Find where the given text appears and provide that cell's center as (X, Y) coordinate. 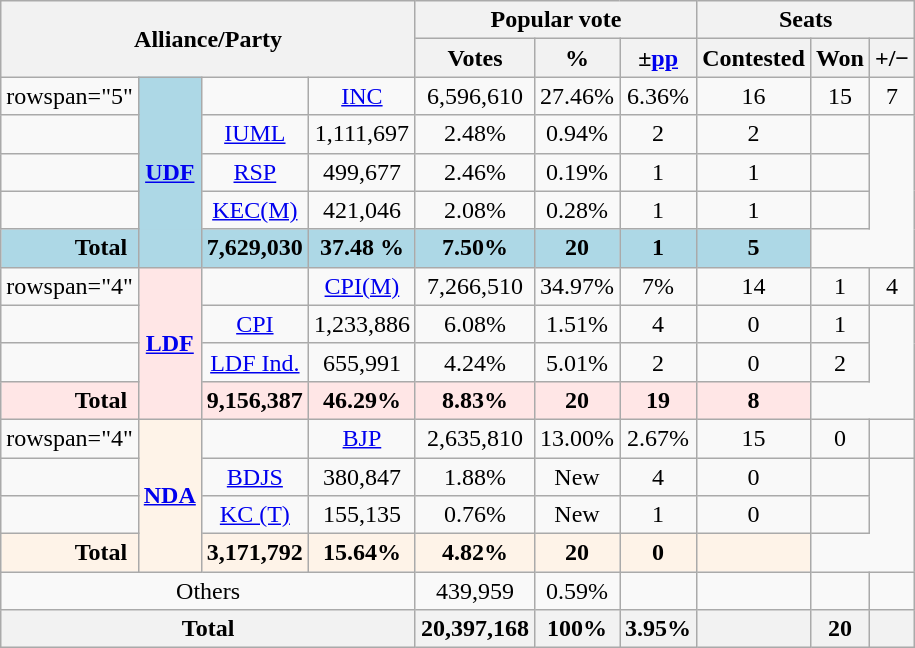
LDF (170, 343)
2,635,810 (474, 438)
7,266,510 (474, 286)
INC (362, 96)
0.19% (578, 172)
RSP (254, 172)
0.28% (578, 210)
Alliance/Party (208, 39)
KC (T) (254, 515)
655,991 (362, 362)
0.59% (578, 591)
6.08% (474, 324)
8 (754, 400)
3,171,792 (254, 553)
439,959 (474, 591)
Popular vote (556, 20)
0.76% (474, 515)
8.83% (474, 400)
100% (578, 629)
Seats (806, 20)
7.50% (474, 248)
1.51% (578, 324)
7 (892, 96)
BDJS (254, 477)
KEC(M) (254, 210)
6,596,610 (474, 96)
7,629,030 (254, 248)
+/− (892, 58)
BJP (362, 438)
NDA (170, 495)
Contested (754, 58)
3.95% (658, 629)
5.01% (578, 362)
155,135 (362, 515)
9,156,387 (254, 400)
4.82% (474, 553)
Others (208, 591)
2.08% (474, 210)
% (578, 58)
27.46% (578, 96)
7% (658, 286)
UDF (170, 172)
IUML (254, 134)
2.48% (474, 134)
37.48 % (362, 248)
1,233,886 (362, 324)
2.67% (658, 438)
CPI(M) (362, 286)
0.94% (578, 134)
14 (754, 286)
Votes (474, 58)
16 (754, 96)
rowspan="5" (70, 96)
380,847 (362, 477)
15.64% (362, 553)
13.00% (578, 438)
LDF Ind. (254, 362)
19 (658, 400)
46.29% (362, 400)
CPI (254, 324)
2.46% (474, 172)
1,111,697 (362, 134)
1.88% (474, 477)
5 (754, 248)
Won (840, 58)
6.36% (658, 96)
499,677 (362, 172)
34.97% (578, 286)
20,397,168 (474, 629)
4.24% (474, 362)
±pp (658, 58)
421,046 (362, 210)
